Capture the cell that displays the provided text and extract its [x, y] central coordinate. 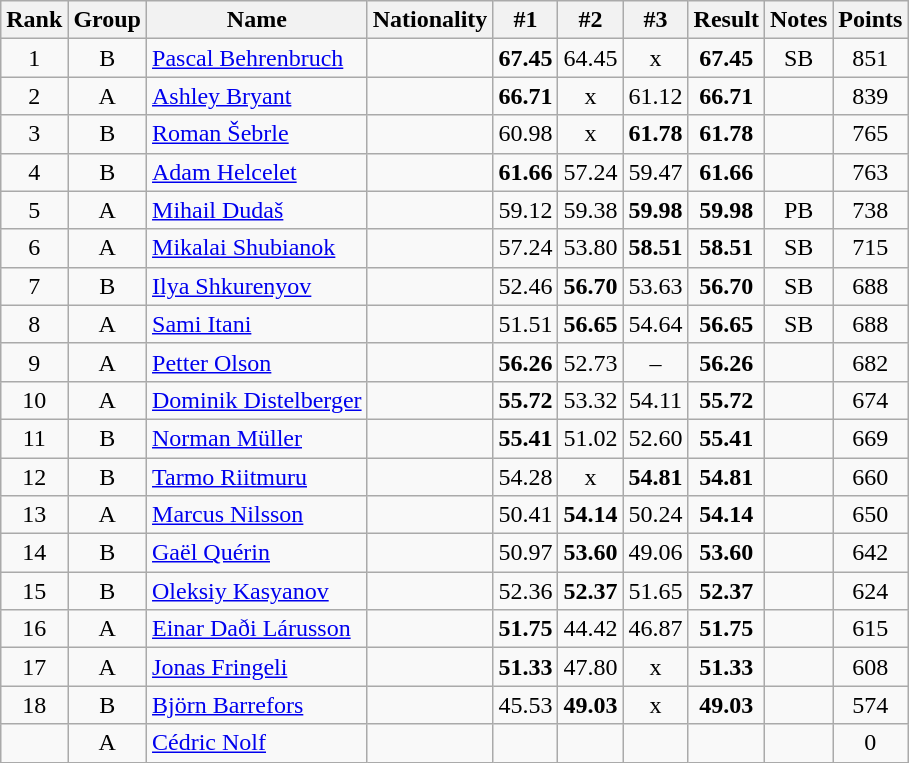
Mihail Dudaš [258, 210]
11 [34, 438]
Tarmo Riitmuru [258, 477]
47.80 [590, 667]
#2 [590, 20]
765 [870, 134]
624 [870, 591]
Sami Itani [258, 324]
Norman Müller [258, 438]
9 [34, 362]
18 [34, 705]
4 [34, 172]
15 [34, 591]
6 [34, 248]
0 [870, 743]
Jonas Fringeli [258, 667]
Cédric Nolf [258, 743]
12 [34, 477]
PB [798, 210]
660 [870, 477]
60.98 [526, 134]
5 [34, 210]
52.46 [526, 286]
50.24 [656, 515]
851 [870, 58]
8 [34, 324]
763 [870, 172]
52.60 [656, 438]
Name [258, 20]
17 [34, 667]
Result [726, 20]
Gaël Quérin [258, 553]
45.53 [526, 705]
44.42 [590, 629]
Notes [798, 20]
59.47 [656, 172]
Adam Helcelet [258, 172]
682 [870, 362]
50.97 [526, 553]
59.38 [590, 210]
13 [34, 515]
642 [870, 553]
Points [870, 20]
51.02 [590, 438]
54.64 [656, 324]
52.36 [526, 591]
64.45 [590, 58]
615 [870, 629]
#1 [526, 20]
574 [870, 705]
54.28 [526, 477]
738 [870, 210]
– [656, 362]
839 [870, 96]
53.63 [656, 286]
61.12 [656, 96]
52.73 [590, 362]
Roman Šebrle [258, 134]
Mikalai Shubianok [258, 248]
59.12 [526, 210]
650 [870, 515]
3 [34, 134]
#3 [656, 20]
715 [870, 248]
Pascal Behrenbruch [258, 58]
Ashley Bryant [258, 96]
49.06 [656, 553]
Rank [34, 20]
16 [34, 629]
Dominik Distelberger [258, 400]
Oleksiy Kasyanov [258, 591]
7 [34, 286]
Nationality [430, 20]
53.80 [590, 248]
Petter Olson [258, 362]
50.41 [526, 515]
54.11 [656, 400]
Marcus Nilsson [258, 515]
46.87 [656, 629]
2 [34, 96]
608 [870, 667]
674 [870, 400]
53.32 [590, 400]
51.51 [526, 324]
1 [34, 58]
Björn Barrefors [258, 705]
14 [34, 553]
Group [108, 20]
51.65 [656, 591]
10 [34, 400]
Einar Daði Lárusson [258, 629]
669 [870, 438]
Ilya Shkurenyov [258, 286]
